Detect which cell encompasses the target text, then output its [X, Y] center coordinate. 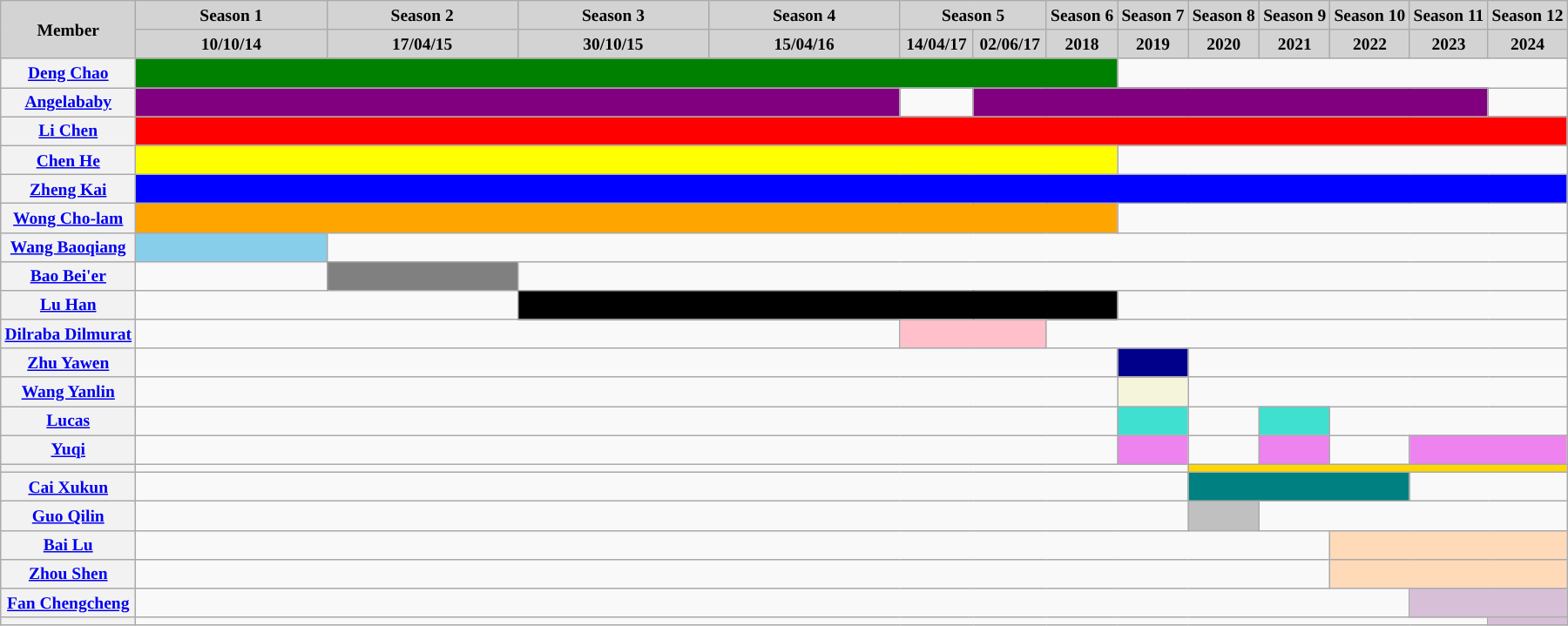
2024 [1528, 44]
Bai Lu [68, 545]
Season 6 [1082, 16]
Season 4 [805, 16]
Lu Han [68, 305]
2022 [1369, 44]
Cai Xukun [68, 488]
Zhu Yawen [68, 362]
Zhou Shen [68, 573]
2018 [1082, 44]
14/04/17 [936, 44]
Dilraba Dilmurat [68, 334]
30/10/15 [613, 44]
Wang Yanlin [68, 392]
Season 3 [613, 16]
Li Chen [68, 131]
Deng Chao [68, 73]
Angelababy [68, 103]
2019 [1153, 44]
Season 12 [1528, 16]
15/04/16 [805, 44]
Yuqi [68, 449]
02/06/17 [1010, 44]
Bao Bei'er [68, 275]
Season 10 [1369, 16]
Wong Cho-lam [68, 218]
Member [68, 30]
Season 7 [1153, 16]
10/10/14 [232, 44]
Season 8 [1223, 16]
2023 [1449, 44]
Season 11 [1449, 16]
Season 9 [1294, 16]
Season 1 [232, 16]
2020 [1223, 44]
Chen He [68, 160]
Season 5 [974, 16]
Season 2 [422, 16]
Guo Qilin [68, 515]
Wang Baoqiang [68, 247]
Fan Chengcheng [68, 602]
2021 [1294, 44]
17/04/15 [422, 44]
Lucas [68, 421]
Zheng Kai [68, 188]
